For the text-containing cell, return its midpoint in (x, y) coordinate format. 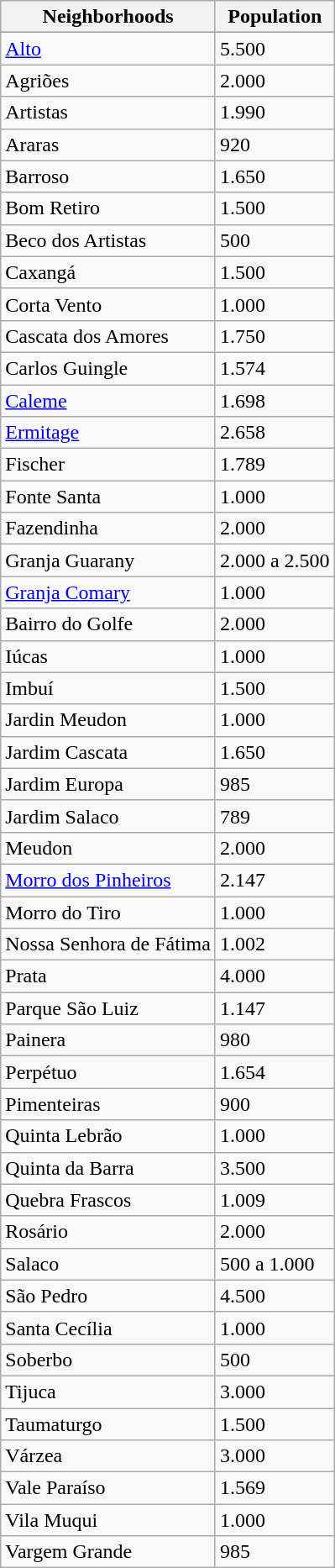
Prata (108, 976)
Santa Cecília (108, 1328)
Imbuí (108, 688)
1.654 (275, 1072)
Alto (108, 49)
Quinta da Barra (108, 1168)
500 a 1.000 (275, 1264)
Quebra Frascos (108, 1200)
Taumaturgo (108, 1424)
Parque São Luiz (108, 1008)
Nossa Senhora de Fátima (108, 944)
Painera (108, 1040)
1.789 (275, 465)
1.750 (275, 336)
Artistas (108, 113)
Rosário (108, 1232)
1.009 (275, 1200)
Granja Comary (108, 592)
Araras (108, 145)
Population (275, 17)
Ermitage (108, 433)
Morro do Tiro (108, 912)
Jardim Europa (108, 784)
5.500 (275, 49)
Iúcas (108, 656)
Perpétuo (108, 1072)
Neighborhoods (108, 17)
Fonte Santa (108, 497)
Salaco (108, 1264)
Várzea (108, 1456)
Quinta Lebrão (108, 1136)
São Pedro (108, 1296)
Jardim Cascata (108, 752)
Corta Vento (108, 304)
Barroso (108, 176)
Caleme (108, 401)
Vargem Grande (108, 1552)
1.002 (275, 944)
980 (275, 1040)
Fischer (108, 465)
Vale Paraíso (108, 1488)
2.000 a 2.500 (275, 560)
2.658 (275, 433)
Tijuca (108, 1392)
Cascata dos Amores (108, 336)
3.500 (275, 1168)
Morro dos Pinheiros (108, 880)
1.698 (275, 401)
Vila Muqui (108, 1520)
Caxangá (108, 272)
Meudon (108, 848)
789 (275, 816)
1.990 (275, 113)
Granja Guarany (108, 560)
Jardin Meudon (108, 720)
Bom Retiro (108, 208)
2.147 (275, 880)
Pimenteiras (108, 1104)
920 (275, 145)
1.569 (275, 1488)
4.500 (275, 1296)
4.000 (275, 976)
900 (275, 1104)
Beco dos Artistas (108, 240)
Agriões (108, 81)
Carlos Guingle (108, 368)
Soberbo (108, 1360)
Jardim Salaco (108, 816)
1.574 (275, 368)
Fazendinha (108, 529)
1.147 (275, 1008)
Bairro do Golfe (108, 624)
